Detect which cell encompasses the target text, then output its [x, y] center coordinate. 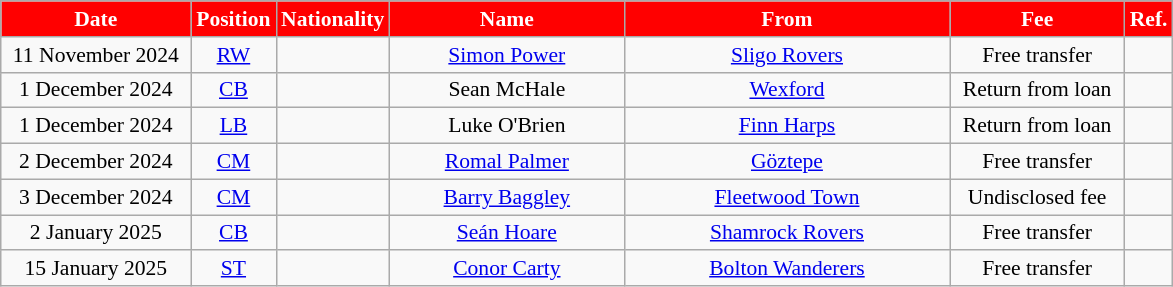
2 December 2024 [96, 162]
LB [234, 126]
Nationality [332, 19]
11 November 2024 [96, 55]
Name [506, 19]
Position [234, 19]
Romal Palmer [506, 162]
Conor Carty [506, 269]
2 January 2025 [96, 233]
Fleetwood Town [786, 197]
Seán Hoare [506, 233]
Barry Baggley [506, 197]
RW [234, 55]
3 December 2024 [96, 197]
Simon Power [506, 55]
Undisclosed fee [1038, 197]
Sligo Rovers [786, 55]
Finn Harps [786, 126]
Ref. [1149, 19]
Wexford [786, 90]
ST [234, 269]
15 January 2025 [96, 269]
Sean McHale [506, 90]
Luke O'Brien [506, 126]
Fee [1038, 19]
Göztepe [786, 162]
Bolton Wanderers [786, 269]
Date [96, 19]
From [786, 19]
Shamrock Rovers [786, 233]
